Search for the cell housing the specified text and yield its [X, Y] center coordinate. 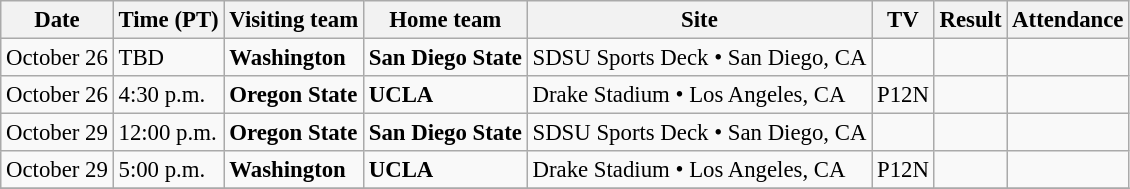
5:00 p.m. [168, 170]
4:30 p.m. [168, 95]
TBD [168, 58]
TV [904, 20]
Time (PT) [168, 20]
Attendance [1068, 20]
Date [57, 20]
Site [699, 20]
Visiting team [294, 20]
12:00 p.m. [168, 133]
Home team [445, 20]
Result [970, 20]
